For the text-containing cell, return its midpoint in (X, Y) coordinate format. 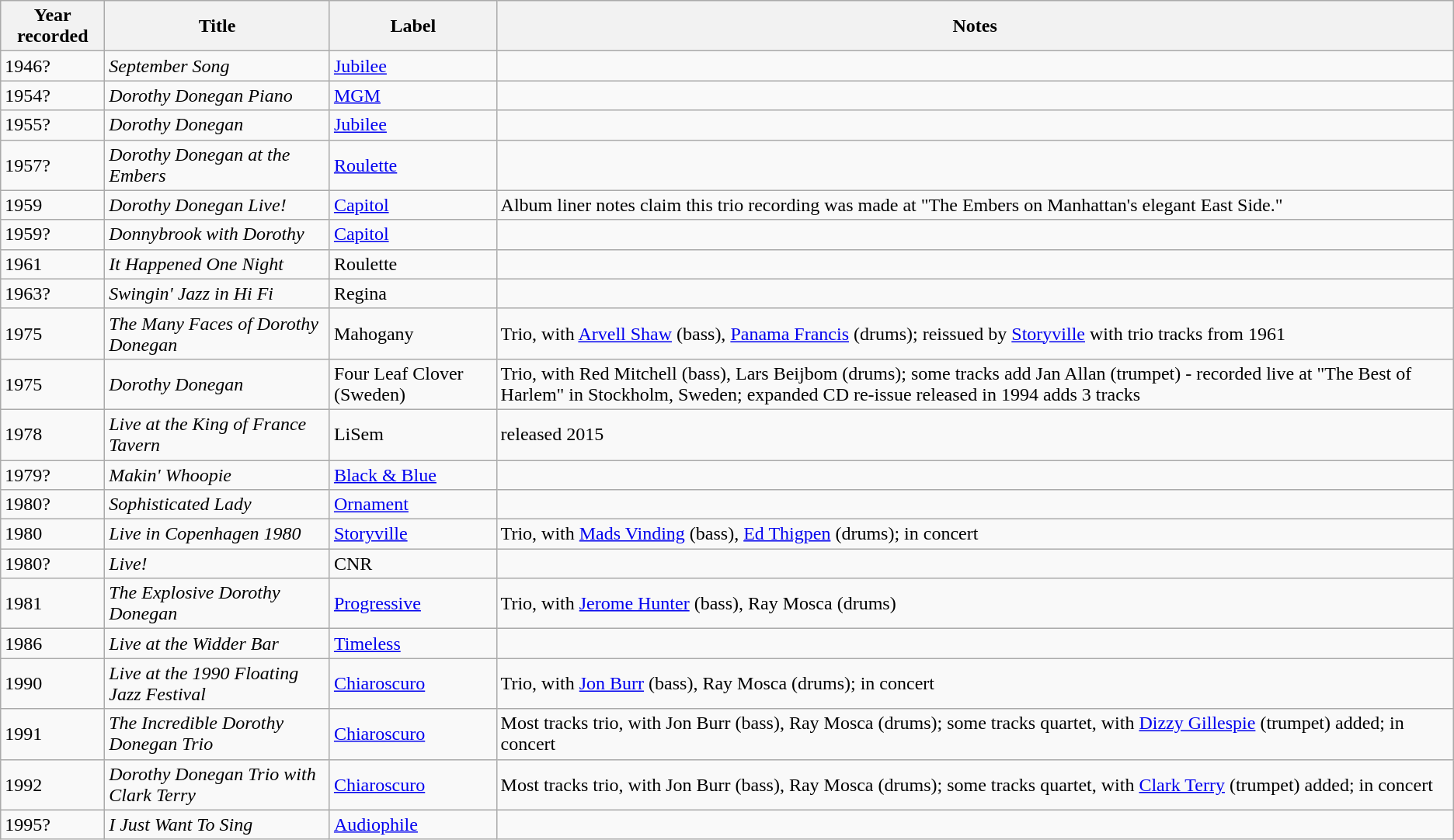
1992 (53, 784)
Live at the Widder Bar (217, 644)
Trio, with Arvell Shaw (bass), Panama Francis (drums); reissued by Storyville with trio tracks from 1961 (975, 334)
Year recorded (53, 26)
1946? (53, 66)
1961 (53, 264)
1963? (53, 293)
Title (217, 26)
Dorothy Donegan Trio with Clark Terry (217, 784)
1955? (53, 125)
Storyville (413, 534)
Makin' Whoopie (217, 474)
1990 (53, 683)
1979? (53, 474)
1991 (53, 734)
1995? (53, 824)
Trio, with Jerome Hunter (bass), Ray Mosca (drums) (975, 604)
1959? (53, 234)
Regina (413, 293)
The Many Faces of Dorothy Donegan (217, 334)
Most tracks trio, with Jon Burr (bass), Ray Mosca (drums); some tracks quartet, with Dizzy Gillespie (trumpet) added; in concert (975, 734)
MGM (413, 95)
September Song (217, 66)
Trio, with Mads Vinding (bass), Ed Thigpen (drums); in concert (975, 534)
Swingin' Jazz in Hi Fi (217, 293)
1980 (53, 534)
I Just Want To Sing (217, 824)
The Explosive Dorothy Donegan (217, 604)
Sophisticated Lady (217, 505)
Timeless (413, 644)
Label (413, 26)
Notes (975, 26)
Dorothy Donegan Piano (217, 95)
Mahogany (413, 334)
Live! (217, 564)
Dorothy Donegan at the Embers (217, 165)
Trio, with Jon Burr (bass), Ray Mosca (drums); in concert (975, 683)
Four Leaf Clover (Sweden) (413, 384)
Most tracks trio, with Jon Burr (bass), Ray Mosca (drums); some tracks quartet, with Clark Terry (trumpet) added; in concert (975, 784)
1986 (53, 644)
Live at the 1990 Floating Jazz Festival (217, 683)
Donnybrook with Dorothy (217, 234)
Live in Copenhagen 1980 (217, 534)
released 2015 (975, 435)
1978 (53, 435)
Dorothy Donegan Live! (217, 205)
LiSem (413, 435)
Live at the King of France Tavern (217, 435)
The Incredible Dorothy Donegan Trio (217, 734)
CNR (413, 564)
Ornament (413, 505)
1957? (53, 165)
1954? (53, 95)
Audiophile (413, 824)
It Happened One Night (217, 264)
Black & Blue (413, 474)
1959 (53, 205)
Progressive (413, 604)
1981 (53, 604)
Album liner notes claim this trio recording was made at "The Embers on Manhattan's elegant East Side." (975, 205)
